Return the (x, y) coordinate for the center point of the cell that contains the specified text.  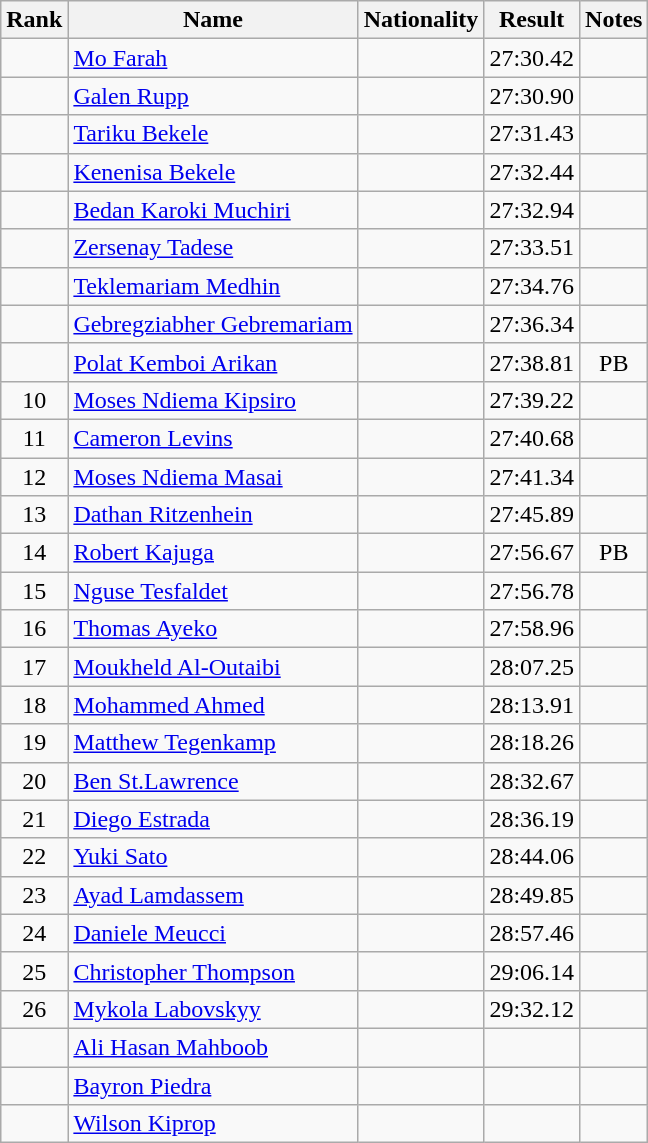
Mo Farah (213, 58)
27:34.76 (532, 286)
Name (213, 20)
Ayad Lamdassem (213, 895)
28:13.91 (532, 705)
27:39.22 (532, 400)
28:32.67 (532, 781)
Kenenisa Bekele (213, 172)
Notes (614, 20)
20 (34, 781)
Moukheld Al-Outaibi (213, 667)
27:45.89 (532, 515)
27:32.44 (532, 172)
Nationality (421, 20)
Mohammed Ahmed (213, 705)
Daniele Meucci (213, 933)
Robert Kajuga (213, 553)
Cameron Levins (213, 438)
27:30.42 (532, 58)
Diego Estrada (213, 819)
19 (34, 743)
27:31.43 (532, 134)
12 (34, 477)
Mykola Labovskyy (213, 1009)
25 (34, 971)
29:06.14 (532, 971)
14 (34, 553)
27:58.96 (532, 629)
Moses Ndiema Masai (213, 477)
28:07.25 (532, 667)
Zersenay Tadese (213, 248)
26 (34, 1009)
27:32.94 (532, 210)
Gebregziabher Gebremariam (213, 324)
Yuki Sato (213, 857)
24 (34, 933)
21 (34, 819)
13 (34, 515)
Bedan Karoki Muchiri (213, 210)
28:18.26 (532, 743)
27:30.90 (532, 96)
28:36.19 (532, 819)
27:36.34 (532, 324)
28:57.46 (532, 933)
Thomas Ayeko (213, 629)
29:32.12 (532, 1009)
Galen Rupp (213, 96)
Moses Ndiema Kipsiro (213, 400)
10 (34, 400)
Wilson Kiprop (213, 1124)
27:38.81 (532, 362)
28:44.06 (532, 857)
Ali Hasan Mahboob (213, 1047)
Nguse Tesfaldet (213, 591)
22 (34, 857)
27:33.51 (532, 248)
11 (34, 438)
Result (532, 20)
Christopher Thompson (213, 971)
18 (34, 705)
Dathan Ritzenhein (213, 515)
28:49.85 (532, 895)
Ben St.Lawrence (213, 781)
16 (34, 629)
15 (34, 591)
Rank (34, 20)
Bayron Piedra (213, 1085)
27:56.67 (532, 553)
Tariku Bekele (213, 134)
17 (34, 667)
27:40.68 (532, 438)
Matthew Tegenkamp (213, 743)
27:56.78 (532, 591)
Teklemariam Medhin (213, 286)
27:41.34 (532, 477)
Polat Kemboi Arikan (213, 362)
23 (34, 895)
